Return [X, Y] of the center of cell containing provided text 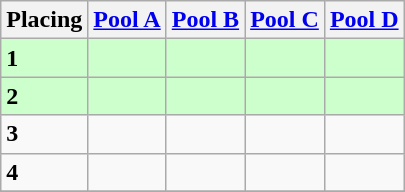
4 [44, 172]
3 [44, 134]
1 [44, 58]
Pool D [364, 20]
2 [44, 96]
Placing [44, 20]
Pool C [285, 20]
Pool B [205, 20]
Pool A [127, 20]
